Search for the cell housing the specified text and yield its [x, y] center coordinate. 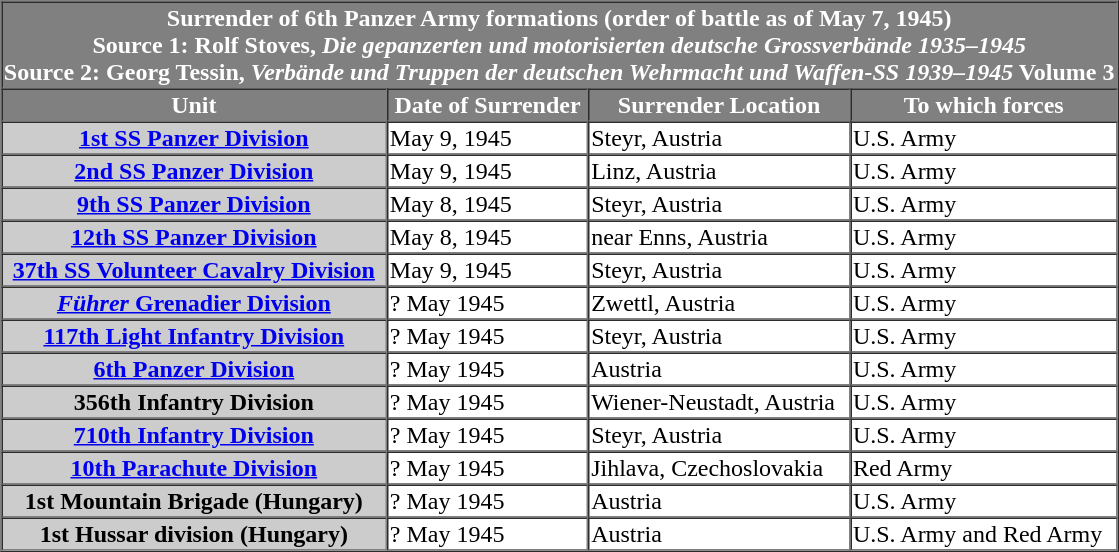
10th Parachute Division [194, 468]
710th Infantry Division [194, 434]
U.S. Army and Red Army [984, 534]
Date of Surrender [488, 104]
Jihlava, Czechoslovakia [719, 468]
1st Hussar division (Hungary) [194, 534]
Unit [194, 104]
near Enns, Austria [719, 236]
Red Army [984, 468]
2nd SS Panzer Division [194, 170]
9th SS Panzer Division [194, 204]
1st SS Panzer Division [194, 138]
117th Light Infantry Division [194, 336]
12th SS Panzer Division [194, 236]
Zwettl, Austria [719, 302]
37th SS Volunteer Cavalry Division [194, 270]
Führer Grenadier Division [194, 302]
To which forces [984, 104]
Wiener-Neustadt, Austria [719, 402]
6th Panzer Division [194, 368]
356th Infantry Division [194, 402]
Linz, Austria [719, 170]
Surrender Location [719, 104]
1st Mountain Brigade (Hungary) [194, 500]
